Return the (x, y) coordinate for the center point of the cell that contains the specified text.  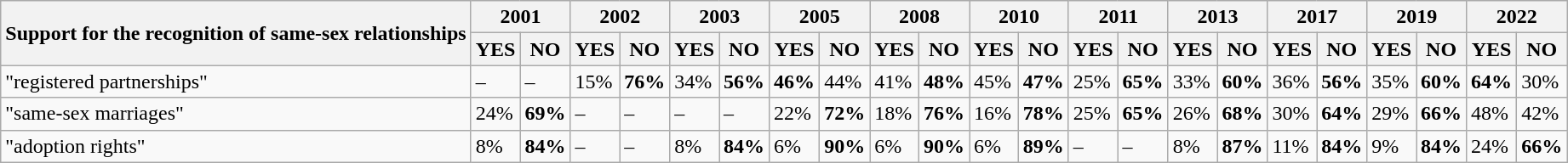
78% (1044, 114)
"registered partnerships" (236, 81)
9% (1392, 146)
47% (1044, 81)
"same-sex marriages" (236, 114)
2013 (1217, 17)
2022 (1517, 17)
2008 (919, 17)
2017 (1318, 17)
41% (895, 81)
45% (994, 81)
"adoption rights" (236, 146)
42% (1542, 114)
16% (994, 114)
34% (695, 81)
26% (1193, 114)
11% (1292, 146)
22% (795, 114)
15% (595, 81)
89% (1044, 146)
44% (844, 81)
Support for the recognition of same-sex relationships (236, 33)
69% (545, 114)
36% (1292, 81)
35% (1392, 81)
33% (1193, 81)
68% (1243, 114)
87% (1243, 146)
2001 (521, 17)
46% (795, 81)
2005 (820, 17)
2011 (1119, 17)
29% (1392, 114)
2002 (620, 17)
2010 (1020, 17)
2003 (720, 17)
72% (844, 114)
2019 (1416, 17)
18% (895, 114)
